Extract the (X, Y) coordinate from the center of the cell holding the provided text.  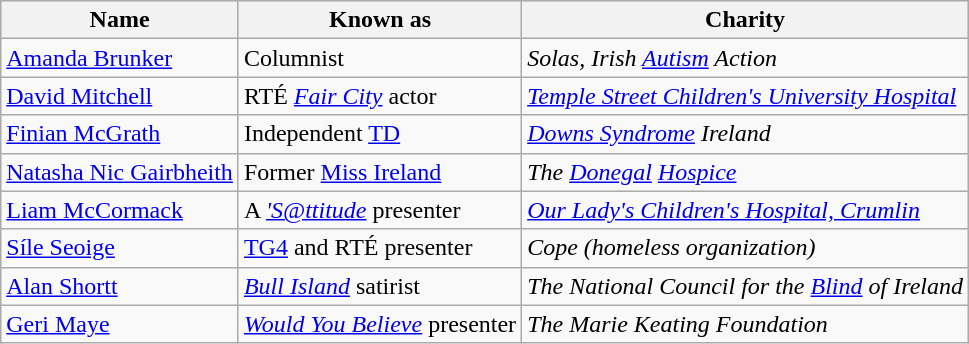
TG4 and RTÉ presenter (380, 248)
Amanda Brunker (120, 58)
Liam McCormack (120, 210)
The Marie Keating Foundation (746, 324)
Columnist (380, 58)
Former Miss Ireland (380, 172)
Temple Street Children's University Hospital (746, 96)
Síle Seoige (120, 248)
David Mitchell (120, 96)
Natasha Nic Gairbheith (120, 172)
Charity (746, 20)
Independent TD (380, 134)
The Donegal Hospice (746, 172)
Our Lady's Children's Hospital, Crumlin (746, 210)
Solas, Irish Autism Action (746, 58)
Cope (homeless organization) (746, 248)
Geri Maye (120, 324)
The National Council for the Blind of Ireland (746, 286)
A 'S@ttitude presenter (380, 210)
Alan Shortt (120, 286)
Known as (380, 20)
Finian McGrath (120, 134)
Bull Island satirist (380, 286)
RTÉ Fair City actor (380, 96)
Would You Believe presenter (380, 324)
Name (120, 20)
Downs Syndrome Ireland (746, 134)
